Return (X, Y) of the center of cell containing provided text 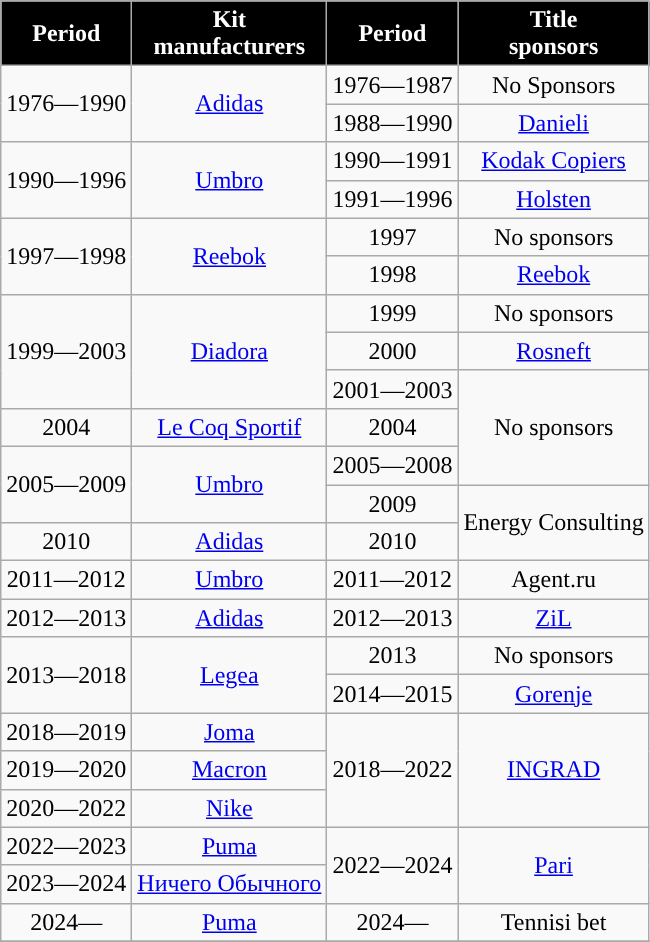
2022—2024 (392, 865)
2009 (392, 503)
2013 (392, 656)
Ничего Обычного (230, 884)
2022—2023 (66, 846)
2005—2009 (66, 484)
1990—1991 (392, 161)
2018—2022 (392, 770)
Macron (230, 770)
Nike (230, 808)
Danieli (554, 123)
1990—1996 (66, 180)
1999—2003 (66, 351)
Diadora (230, 351)
Kitmanufacturers (230, 34)
1976—1987 (392, 85)
Tennisi bet (554, 922)
2018—2019 (66, 732)
Le Coq Sportif (230, 427)
2001—2003 (392, 389)
2000 (392, 351)
Titlesponsors (554, 34)
Agent.ru (554, 580)
No Sponsors (554, 85)
1997—1998 (66, 256)
INGRAD (554, 770)
Rosneft (554, 351)
Gorenje (554, 694)
1999 (392, 313)
Pari (554, 865)
Joma (230, 732)
Kodak Copiers (554, 161)
1976—1990 (66, 104)
2013—2018 (66, 675)
1988—1990 (392, 123)
ZiL (554, 618)
Holsten (554, 199)
2020—2022 (66, 808)
2005—2008 (392, 465)
2014—2015 (392, 694)
Energy Consulting (554, 522)
1997 (392, 237)
1998 (392, 275)
1991—1996 (392, 199)
2019—2020 (66, 770)
2023—2024 (66, 884)
Legea (230, 675)
